Provide the [x, y] coordinate of the cell's center where the given text is located.  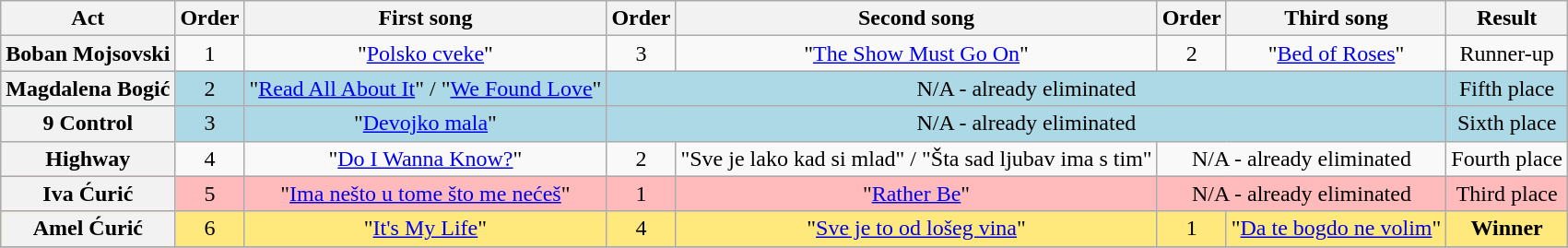
Third song [1337, 18]
Act [88, 18]
Amel Ćurić [88, 229]
Second song [916, 18]
"Sve je lako kad si mlad" / "Šta sad ljubav ima s tim" [916, 159]
"Ima nešto u tome što me nećeš" [426, 194]
Boban Mojsovski [88, 53]
First song [426, 18]
9 Control [88, 124]
"It's My Life" [426, 229]
Third place [1507, 194]
Magdalena Bogić [88, 89]
Highway [88, 159]
Fourth place [1507, 159]
"Da te bogdo ne volim" [1337, 229]
Runner-up [1507, 53]
"Bed of Roses" [1337, 53]
Sixth place [1507, 124]
"Read All About It" / "We Found Love" [426, 89]
"Sve je to od lošeg vina" [916, 229]
"The Show Must Go On" [916, 53]
5 [210, 194]
"Do I Wanna Know?" [426, 159]
Fifth place [1507, 89]
Result [1507, 18]
Winner [1507, 229]
"Rather Be" [916, 194]
6 [210, 229]
Iva Ćurić [88, 194]
"Polsko cveke" [426, 53]
"Devojko mala" [426, 124]
